Capture the cell that displays the provided text and extract its [x, y] central coordinate. 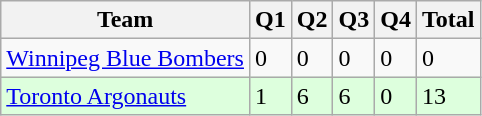
Team [126, 20]
Q1 [270, 20]
13 [448, 96]
Q4 [396, 20]
Toronto Argonauts [126, 96]
Total [448, 20]
Q3 [354, 20]
Winnipeg Blue Bombers [126, 58]
1 [270, 96]
Q2 [312, 20]
